Provide the [x, y] coordinate of the cell's center where the given text is located.  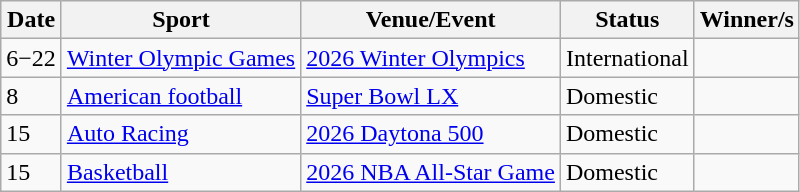
Status [627, 20]
Date [32, 20]
6−22 [32, 58]
Winner/s [746, 20]
Super Bowl LX [431, 96]
8 [32, 96]
American football [180, 96]
Winter Olympic Games [180, 58]
Auto Racing [180, 134]
2026 NBA All-Star Game [431, 172]
International [627, 58]
2026 Winter Olympics [431, 58]
Venue/Event [431, 20]
Sport [180, 20]
2026 Daytona 500 [431, 134]
Basketball [180, 172]
